For the text-containing cell, return its midpoint in [x, y] coordinate format. 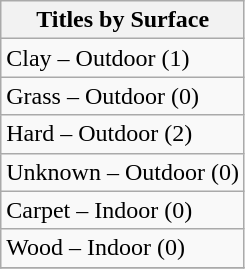
Grass – Outdoor (0) [123, 96]
Carpet – Indoor (0) [123, 210]
Unknown – Outdoor (0) [123, 172]
Hard – Outdoor (2) [123, 134]
Clay – Outdoor (1) [123, 58]
Wood – Indoor (0) [123, 248]
Titles by Surface [123, 20]
